Provide the (x, y) coordinate of the cell's center where the given text is located.  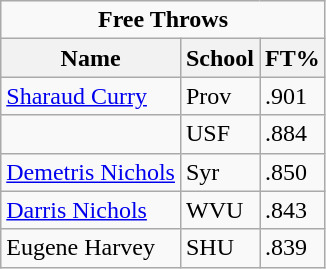
Prov (220, 96)
Demetris Nichols (91, 172)
SHU (220, 248)
School (220, 58)
Darris Nichols (91, 210)
FT% (293, 58)
.839 (293, 248)
.850 (293, 172)
.901 (293, 96)
Free Throws (164, 20)
USF (220, 134)
Sharaud Curry (91, 96)
.843 (293, 210)
Eugene Harvey (91, 248)
.884 (293, 134)
Syr (220, 172)
Name (91, 58)
WVU (220, 210)
